Detect which cell encompasses the target text, then output its [x, y] center coordinate. 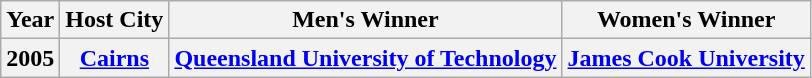
Host City [114, 20]
2005 [30, 58]
Cairns [114, 58]
Queensland University of Technology [366, 58]
Women's Winner [686, 20]
Year [30, 20]
Men's Winner [366, 20]
James Cook University [686, 58]
